From the cell containing the given text, extract its center point as [x, y] coordinate. 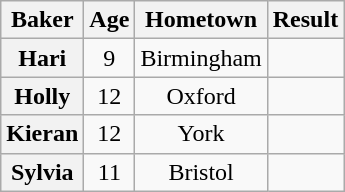
Oxford [201, 96]
York [201, 134]
Birmingham [201, 58]
Sylvia [42, 172]
Baker [42, 20]
Result [305, 20]
Holly [42, 96]
11 [110, 172]
Hometown [201, 20]
9 [110, 58]
Bristol [201, 172]
Kieran [42, 134]
Hari [42, 58]
Age [110, 20]
